Identify which cell holds the provided text, then report its (x, y) central coordinate. 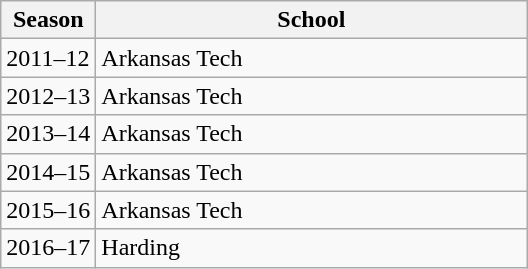
2013–14 (48, 134)
2014–15 (48, 172)
School (312, 20)
2011–12 (48, 58)
Harding (312, 248)
Season (48, 20)
2015–16 (48, 210)
2016–17 (48, 248)
2012–13 (48, 96)
